Identify which cell holds the provided text, then report its (x, y) central coordinate. 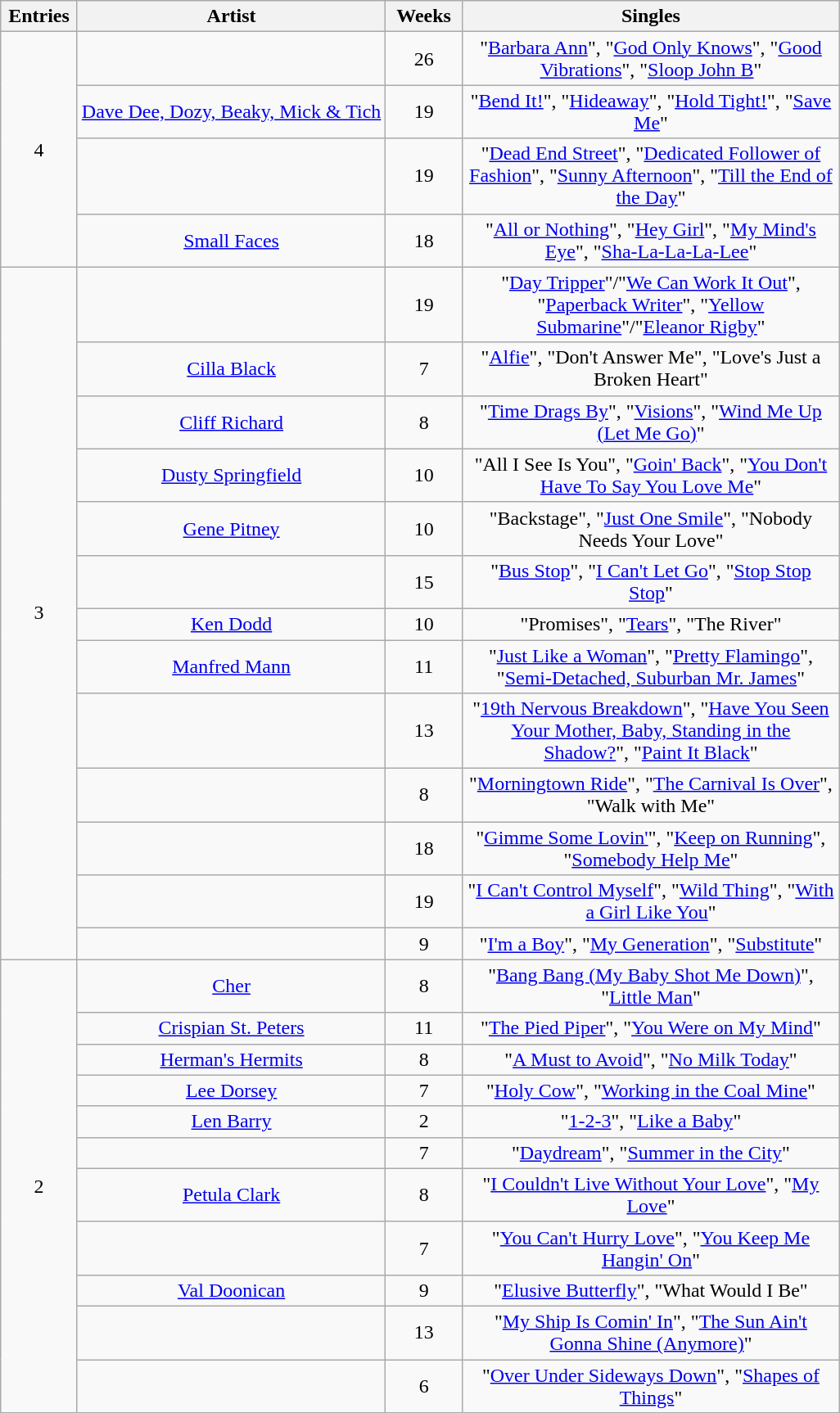
Weeks (424, 16)
3 (39, 613)
"1-2-3", "Like a Baby" (650, 1122)
"Backstage", "Just One Smile", "Nobody Needs Your Love" (650, 529)
Ken Dodd (231, 624)
Entries (39, 16)
"Bang Bang (My Baby Shot Me Down)", "Little Man" (650, 986)
"Day Tripper"/"We Can Work It Out", "Paperback Writer", "Yellow Submarine"/"Eleanor Rigby" (650, 305)
"Gimme Some Lovin'", "Keep on Running", "Somebody Help Me" (650, 848)
Cilla Black (231, 368)
"Bend It!", "Hideaway", "Hold Tight!", "Save Me" (650, 111)
"All I See Is You", "Goin' Back", "You Don't Have To Say You Love Me" (650, 475)
Small Faces (231, 241)
Cher (231, 986)
"Bus Stop", "I Can't Let Go", "Stop Stop Stop" (650, 581)
"My Ship Is Comin' In", "The Sun Ain't Gonna Shine (Anymore)" (650, 1333)
Len Barry (231, 1122)
Herman's Hermits (231, 1059)
Val Doonican (231, 1290)
Petula Clark (231, 1195)
"I Couldn't Live Without Your Love", "My Love" (650, 1195)
Dave Dee, Dozy, Beaky, Mick & Tich (231, 111)
Cliff Richard (231, 422)
"Elusive Butterfly", "What Would I Be" (650, 1290)
"Daydream", "Summer in the City" (650, 1153)
"Promises", "Tears", "The River" (650, 624)
"Time Drags By", "Visions", "Wind Me Up (Let Me Go)" (650, 422)
"You Can't Hurry Love", "You Keep Me Hangin' On" (650, 1248)
"A Must to Avoid", "No Milk Today" (650, 1059)
15 (424, 581)
Gene Pitney (231, 529)
"Just Like a Woman", "Pretty Flamingo", "Semi-Detached, Suburban Mr. James" (650, 666)
"Dead End Street", "Dedicated Follower of Fashion", "Sunny Afternoon", "Till the End of the Day" (650, 176)
"19th Nervous Breakdown", "Have You Seen Your Mother, Baby, Standing in the Shadow?", "Paint It Black" (650, 731)
26 (424, 59)
Singles (650, 16)
"Alfie", "Don't Answer Me", "Love's Just a Broken Heart" (650, 368)
6 (424, 1385)
Artist (231, 16)
"Morningtown Ride", "The Carnival Is Over", "Walk with Me" (650, 796)
"Holy Cow", "Working in the Coal Mine" (650, 1090)
Crispian St. Peters (231, 1028)
"I Can't Control Myself", "Wild Thing", "With a Girl Like You" (650, 902)
Manfred Mann (231, 666)
"Over Under Sideways Down", "Shapes of Things" (650, 1385)
Lee Dorsey (231, 1090)
Dusty Springfield (231, 475)
"Barbara Ann", "God Only Knows", "Good Vibrations", "Sloop John B" (650, 59)
"The Pied Piper", "You Were on My Mind" (650, 1028)
"All or Nothing", "Hey Girl", "My Mind's Eye", "Sha-La-La-La-Lee" (650, 241)
4 (39, 149)
"I'm a Boy", "My Generation", "Substitute" (650, 944)
